Scan for the cell matching the given text and deliver its [x, y] coordinate at center. 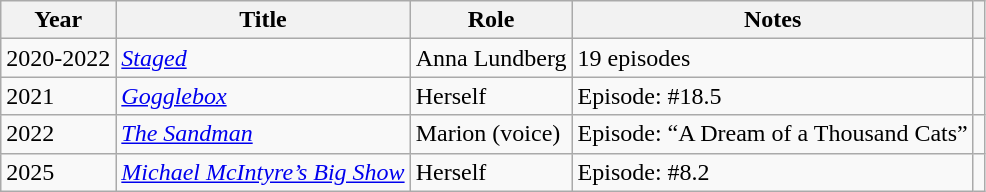
Michael McIntyre’s Big Show [263, 172]
The Sandman [263, 134]
Episode: #8.2 [772, 172]
Marion (voice) [491, 134]
Title [263, 20]
Role [491, 20]
Episode: “A Dream of a Thousand Cats” [772, 134]
Episode: #18.5 [772, 96]
Staged [263, 58]
Gogglebox [263, 96]
2025 [58, 172]
Anna Lundberg [491, 58]
19 episodes [772, 58]
Notes [772, 20]
2021 [58, 96]
Year [58, 20]
2022 [58, 134]
2020-2022 [58, 58]
